Capture the cell that displays the provided text and extract its (X, Y) central coordinate. 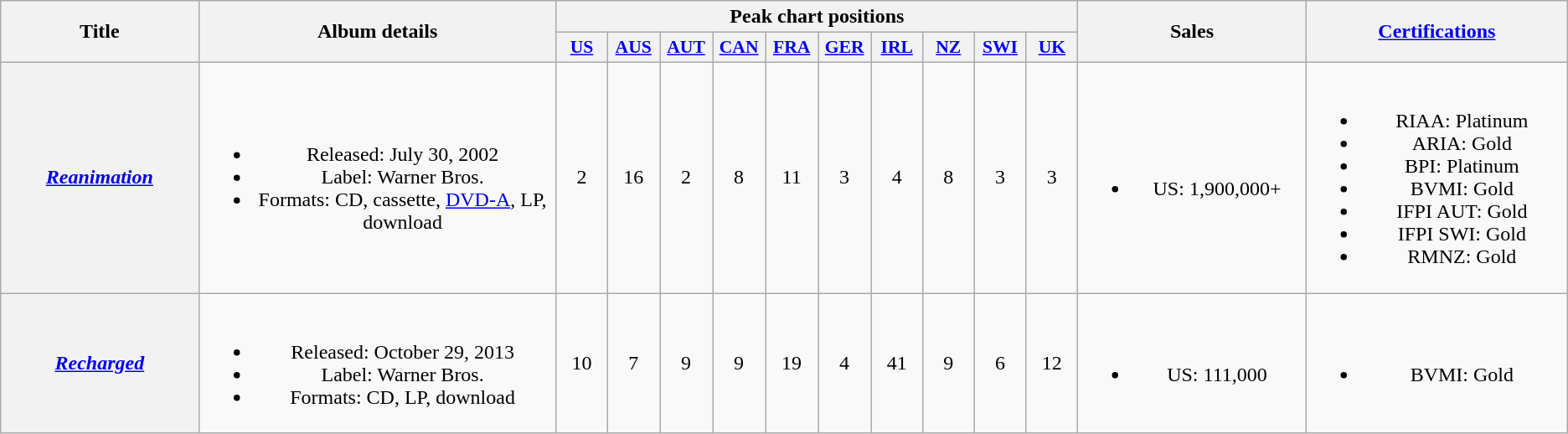
CAN (739, 48)
AUT (687, 48)
FRA (792, 48)
AUS (633, 48)
US (581, 48)
SWI (1000, 48)
Recharged (100, 364)
BVMI: Gold (1436, 364)
12 (1052, 364)
Released: July 30, 2002Label: Warner Bros.Formats: CD, cassette, DVD-A, LP, download (377, 178)
Album details (377, 32)
19 (792, 364)
11 (792, 178)
6 (1000, 364)
Sales (1191, 32)
US: 1,900,000+ (1191, 178)
Peak chart positions (817, 17)
Reanimation (100, 178)
RIAA: PlatinumARIA: GoldBPI: PlatinumBVMI: GoldIFPI AUT: GoldIFPI SWI: GoldRMNZ: Gold (1436, 178)
US: 111,000 (1191, 364)
41 (897, 364)
NZ (948, 48)
UK (1052, 48)
IRL (897, 48)
Title (100, 32)
7 (633, 364)
Certifications (1436, 32)
16 (633, 178)
Released: October 29, 2013Label: Warner Bros.Formats: CD, LP, download (377, 364)
10 (581, 364)
GER (844, 48)
